Determine the (x, y) coordinate at the center of the cell enclosing the given text.  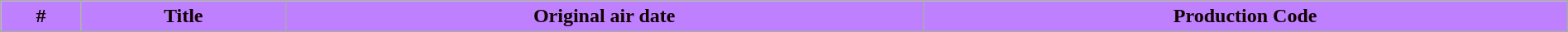
Title (184, 16)
Production Code (1245, 16)
Original air date (604, 16)
# (41, 16)
